Detect which cell encompasses the target text, then output its (X, Y) center coordinate. 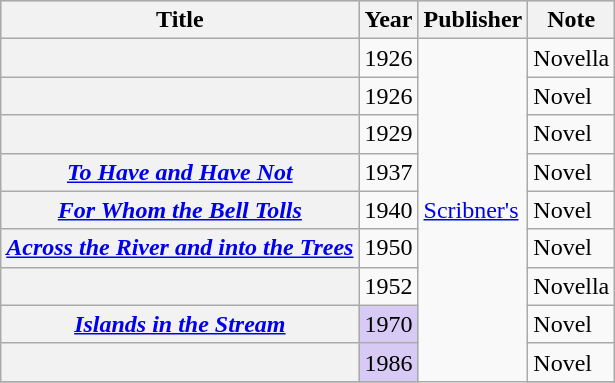
Across the River and into the Trees (180, 248)
Islands in the Stream (180, 324)
Note (572, 20)
1929 (388, 134)
1952 (388, 286)
1986 (388, 362)
1940 (388, 210)
Publisher (473, 20)
For Whom the Bell Tolls (180, 210)
1970 (388, 324)
Title (180, 20)
To Have and Have Not (180, 172)
Scribner's (473, 210)
1937 (388, 172)
Year (388, 20)
1950 (388, 248)
